Return the (X, Y) coordinate for the center point of the cell that contains the specified text.  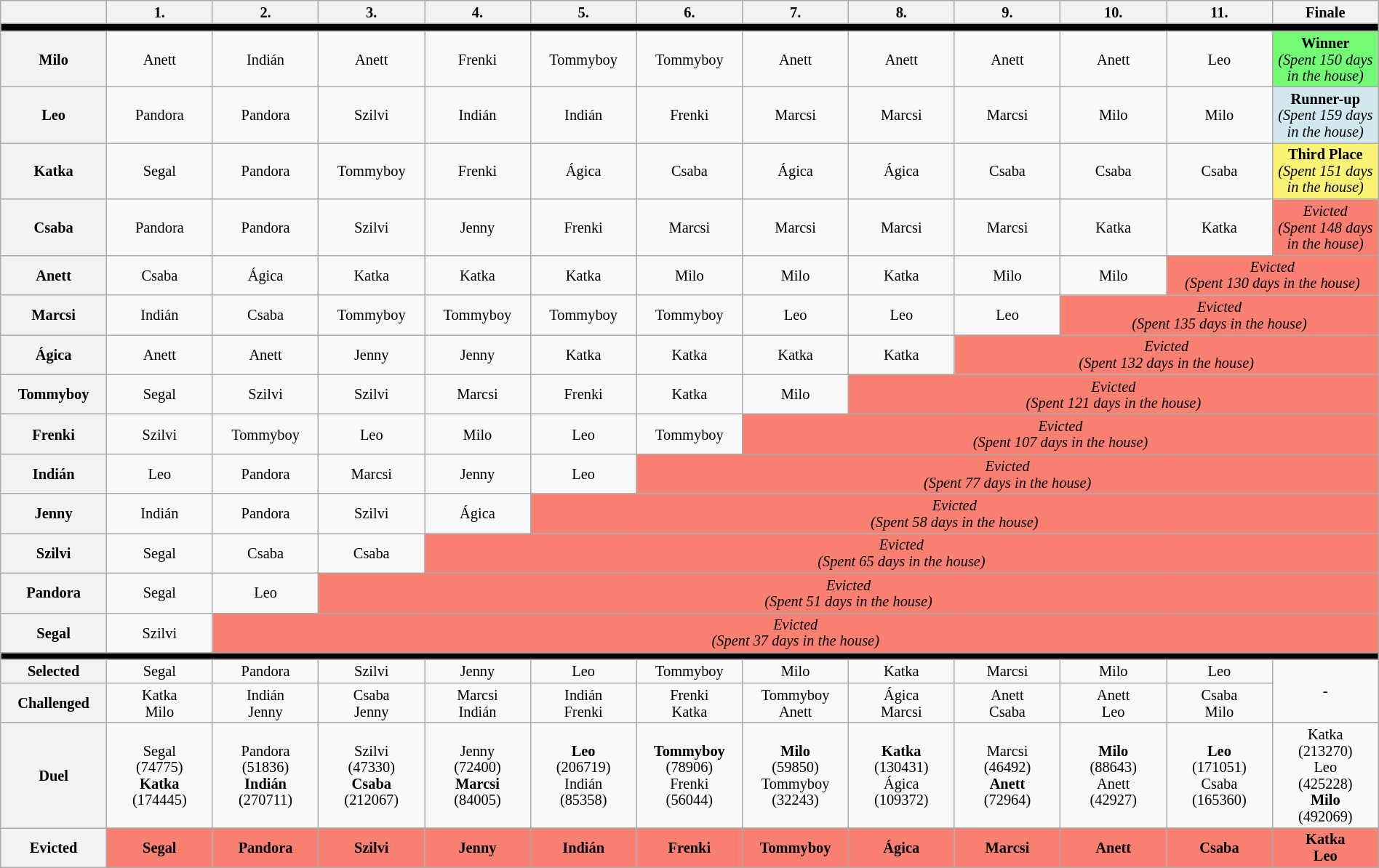
Duel (54, 775)
Runner-up(Spent 159 days in the house) (1325, 115)
AnettCsaba (1007, 702)
- (1325, 691)
ÁgicaMarcsi (901, 702)
Tommyboy(78906)Frenki(56044) (689, 775)
Evicted(Spent 65 days in the house) (902, 552)
7. (796, 12)
MarcsiIndián (478, 702)
Katka(130431)Ágica(109372) (901, 775)
Evicted (54, 848)
Milo(59850)Tommyboy(32243) (796, 775)
Katka(213270)Leo(425228)Milo(492069) (1325, 775)
Evicted(Spent 148 days in the house) (1325, 227)
Segal(74775)Katka(174445) (159, 775)
5. (583, 12)
IndiánJenny (265, 702)
Pandora(51836)Indián(270711) (265, 775)
Winner(Spent 150 days in the house) (1325, 58)
Evicted(Spent 121 days in the house) (1113, 394)
Evicted(Spent 107 days in the house) (1060, 433)
11. (1220, 12)
3. (372, 12)
Evicted(Spent 51 days in the house) (848, 593)
Marcsi(46492)Anett(72964) (1007, 775)
Leo(171051)Csaba(165360) (1220, 775)
Finale (1325, 12)
TommyboyAnett (796, 702)
1. (159, 12)
IndiánFrenki (583, 702)
Third Place(Spent 151 days in the house) (1325, 170)
Evicted(Spent 132 days in the house) (1167, 355)
Evicted(Spent 130 days in the house) (1273, 275)
Milo(88643)Anett(42927) (1114, 775)
10. (1114, 12)
9. (1007, 12)
Szilvi(47330)Csaba(212067) (372, 775)
KatkaLeo (1325, 848)
2. (265, 12)
4. (478, 12)
Evicted(Spent 135 days in the house) (1219, 314)
Jenny(72400)Marcsi(84005) (478, 775)
Evicted(Spent 77 days in the house) (1007, 474)
6. (689, 12)
AnettLeo (1114, 702)
KatkaMilo (159, 702)
CsabaJenny (372, 702)
Selected (54, 671)
Challenged (54, 702)
Evicted(Spent 58 days in the house) (954, 513)
8. (901, 12)
Evicted(Spent 37 days in the house) (796, 632)
CsabaMilo (1220, 702)
Leo(206719)Indián(85358) (583, 775)
FrenkiKatka (689, 702)
